Identify which cell holds the provided text, then report its [x, y] central coordinate. 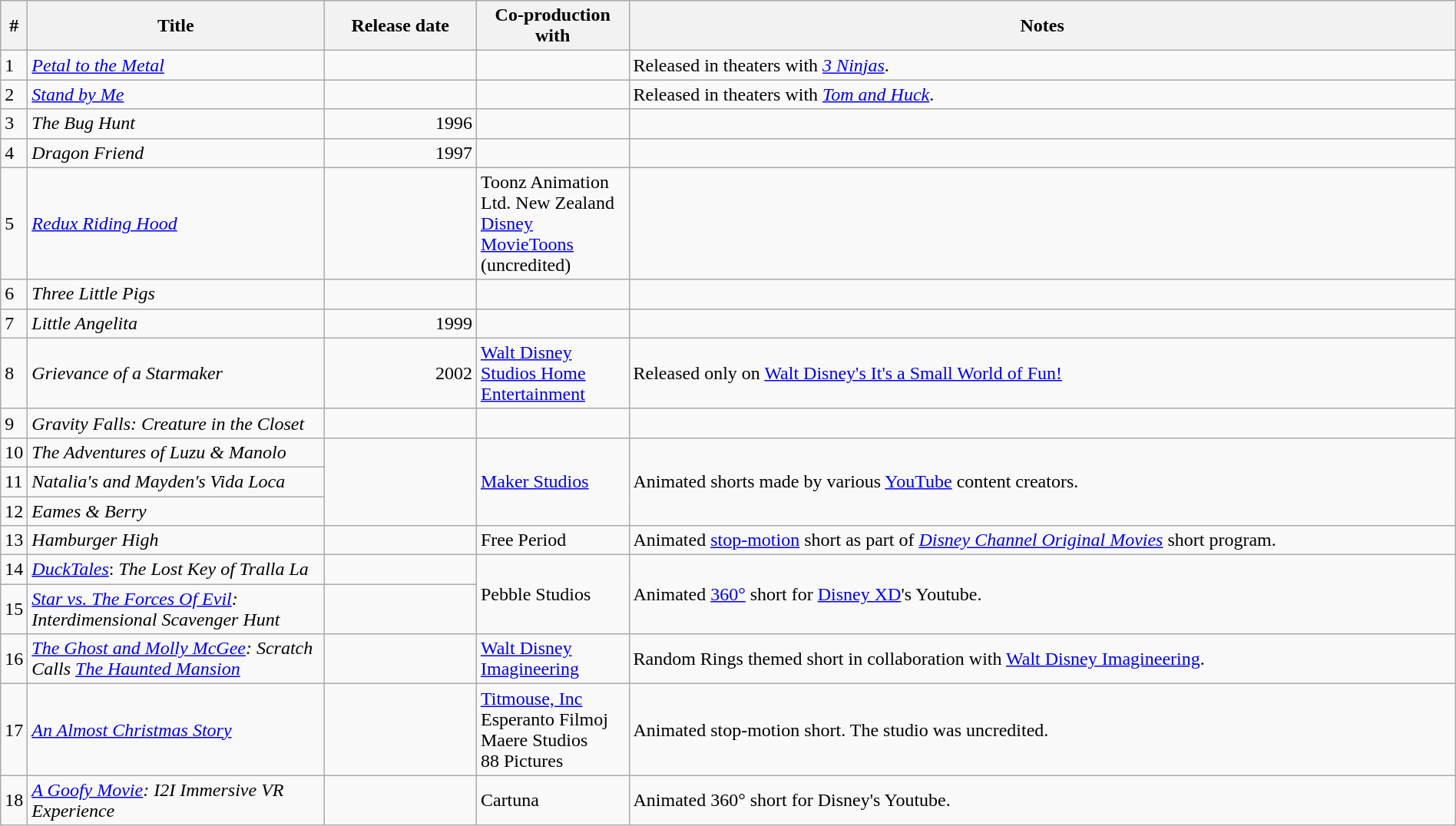
Star vs. The Forces Of Evil: Interdimensional Scavenger Hunt [176, 610]
Walt Disney Studios Home Entertainment [553, 373]
Toonz Animation Ltd. New ZealandDisney MovieToons (uncredited) [553, 223]
9 [14, 423]
Animated 360° short for Disney's Youtube. [1042, 800]
14 [14, 570]
17 [14, 729]
Natalia's and Mayden's Vida Loca [176, 481]
15 [14, 610]
Redux Riding Hood [176, 223]
Animated 360° short for Disney XD's Youtube. [1042, 594]
DuckTales: The Lost Key of Tralla La [176, 570]
Released in theaters with 3 Ninjas. [1042, 65]
13 [14, 540]
18 [14, 800]
5 [14, 223]
Notes [1042, 26]
Animated stop-motion short. The studio was uncredited. [1042, 729]
12 [14, 510]
10 [14, 452]
Little Angelita [176, 323]
Stand by Me [176, 94]
Released only on Walt Disney's It's a Small World of Fun! [1042, 373]
A Goofy Movie: I2I Immersive VR Experience [176, 800]
8 [14, 373]
1 [14, 65]
Walt Disney Imagineering [553, 659]
Cartuna [553, 800]
3 [14, 124]
1999 [401, 323]
Title [176, 26]
The Ghost and Molly McGee: Scratch Calls The Haunted Mansion [176, 659]
6 [14, 294]
Animated shorts made by various YouTube content creators. [1042, 481]
2002 [401, 373]
1996 [401, 124]
Animated stop-motion short as part of Disney Channel Original Movies short program. [1042, 540]
7 [14, 323]
Petal to the Metal [176, 65]
Free Period [553, 540]
Grievance of a Starmaker [176, 373]
Titmouse, IncEsperanto FilmojMaere Studios88 Pictures [553, 729]
1997 [401, 153]
Co-production with [553, 26]
Hamburger High [176, 540]
Eames & Berry [176, 510]
The Bug Hunt [176, 124]
Release date [401, 26]
4 [14, 153]
Gravity Falls: Creature in the Closet [176, 423]
Maker Studios [553, 481]
Pebble Studios [553, 594]
The Adventures of Luzu & Manolo [176, 452]
Released in theaters with Tom and Huck. [1042, 94]
Three Little Pigs [176, 294]
11 [14, 481]
2 [14, 94]
An Almost Christmas Story [176, 729]
Random Rings themed short in collaboration with Walt Disney Imagineering. [1042, 659]
Dragon Friend [176, 153]
# [14, 26]
16 [14, 659]
